Return (x, y) of the center of cell containing provided text 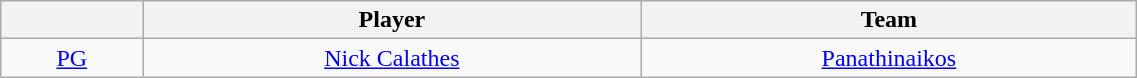
Team (889, 20)
Player (392, 20)
Panathinaikos (889, 58)
PG (72, 58)
Nick Calathes (392, 58)
